Detect which cell encompasses the target text, then output its (x, y) center coordinate. 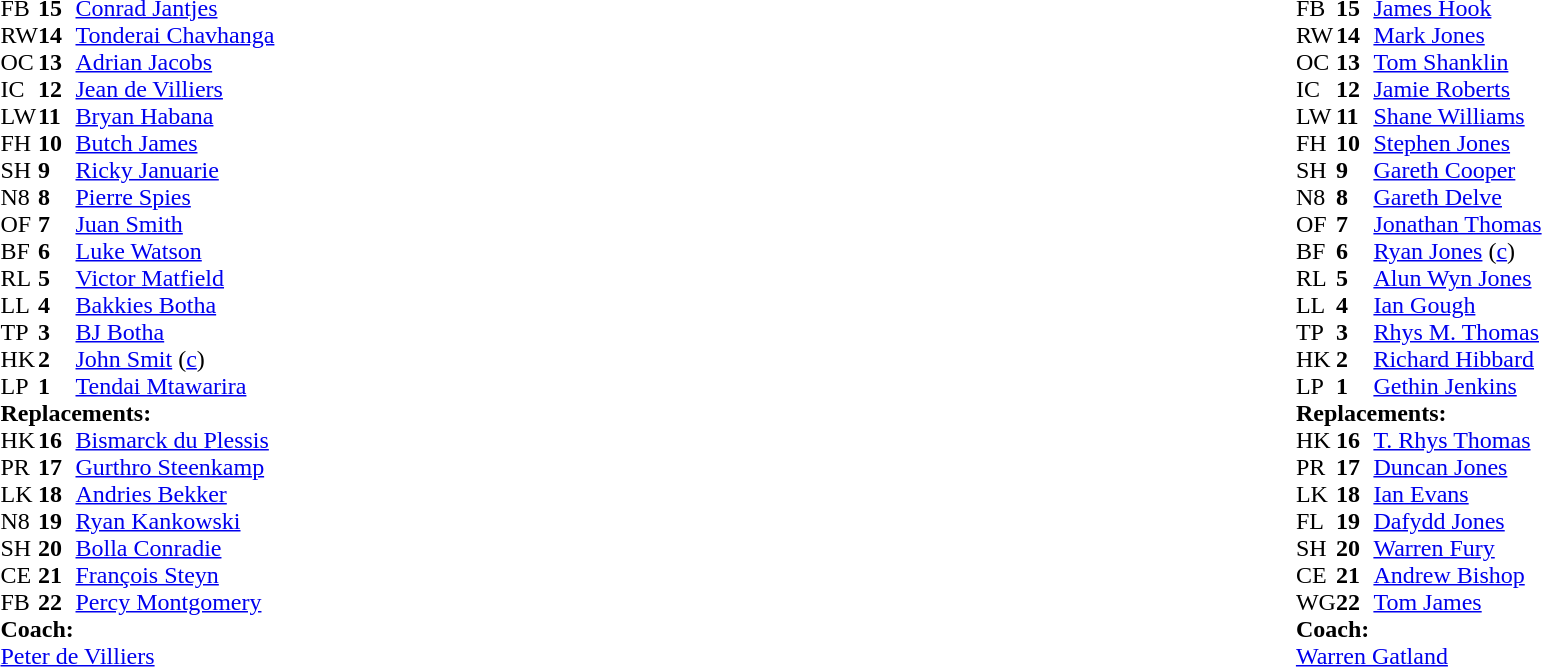
Tom Shanklin (1457, 62)
Gethin Jenkins (1457, 386)
Warren Fury (1457, 548)
Ian Gough (1457, 306)
Gurthro Steenkamp (176, 468)
Gareth Cooper (1457, 170)
Butch James (176, 144)
Tendai Mtawarira (176, 386)
Luke Watson (176, 252)
Jamie Roberts (1457, 90)
Adrian Jacobs (176, 62)
Bakkies Botha (176, 306)
Victor Matfield (176, 278)
Bolla Conradie (176, 548)
Jonathan Thomas (1457, 224)
T. Rhys Thomas (1457, 440)
FL (1316, 522)
Rhys M. Thomas (1457, 332)
WG (1316, 602)
BJ Botha (176, 332)
Ian Evans (1457, 494)
Percy Montgomery (176, 602)
Andries Bekker (176, 494)
Duncan Jones (1457, 468)
Andrew Bishop (1457, 576)
Mark Jones (1457, 36)
Ricky Januarie (176, 170)
Ryan Kankowski (176, 522)
FB (19, 602)
Tom James (1457, 602)
Alun Wyn Jones (1457, 278)
Richard Hibbard (1457, 360)
Pierre Spies (176, 198)
Juan Smith (176, 224)
Stephen Jones (1457, 144)
François Steyn (176, 576)
Ryan Jones (c) (1457, 252)
John Smit (c) (176, 360)
Dafydd Jones (1457, 522)
Bismarck du Plessis (176, 440)
Shane Williams (1457, 116)
Jean de Villiers (176, 90)
Gareth Delve (1457, 198)
Bryan Habana (176, 116)
Tonderai Chavhanga (176, 36)
